For the text-containing cell, return its midpoint in (X, Y) coordinate format. 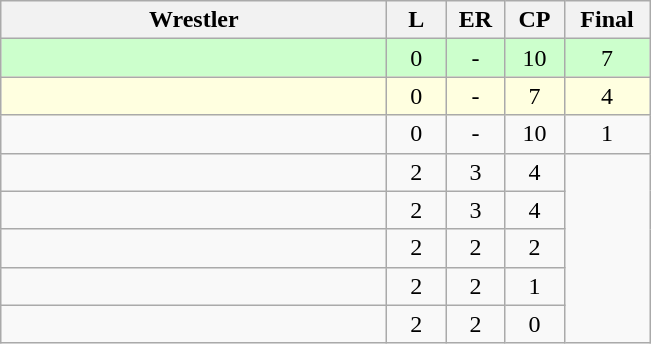
Wrestler (194, 20)
CP (534, 20)
L (416, 20)
Final (607, 20)
ER (476, 20)
